Scan for the cell matching the given text and deliver its (X, Y) coordinate at center. 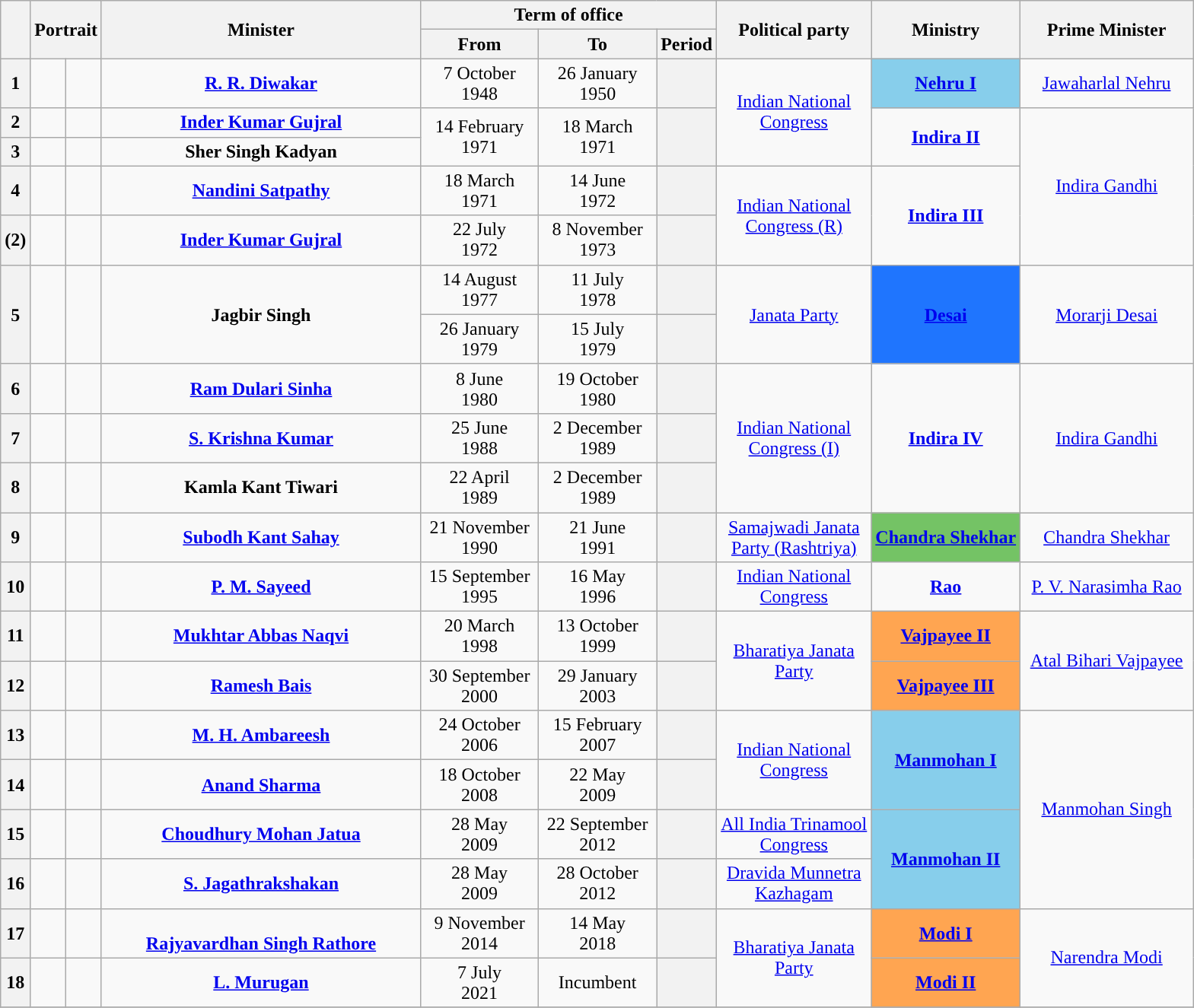
5 (15, 314)
Sher Singh Kadyan (260, 151)
15 February2007 (598, 735)
9 (15, 537)
Narendra Modi (1106, 958)
22 May2009 (598, 785)
Anand Sharma (260, 785)
Portrait (66, 30)
Manmohan Singh (1106, 809)
Ram Dulari Sinha (260, 388)
Period (686, 44)
22 September2012 (598, 834)
Political party (794, 30)
15 July1979 (598, 339)
Samajwadi Janata Party (Rashtriya) (794, 537)
Desai (946, 314)
Mukhtar Abbas Naqvi (260, 636)
9 November2014 (479, 933)
From (479, 44)
19 October1980 (598, 388)
Indira IV (946, 438)
Rao (946, 587)
26 January1950 (598, 84)
Ministry (946, 30)
14 June1972 (598, 190)
Dravida Munnetra Kazhagam (794, 884)
Manmohan II (946, 859)
Kamla Kant Tiwari (260, 487)
Vajpayee II (946, 636)
P. M. Sayeed (260, 587)
R. R. Diwakar (260, 84)
Jawaharlal Nehru (1106, 84)
7 (15, 438)
Subodh Kant Sahay (260, 537)
25 June1988 (479, 438)
4 (15, 190)
17 (15, 933)
Rajyavardhan Singh Rathore (260, 933)
Choudhury Mohan Jatua (260, 834)
24 October2006 (479, 735)
S. Jagathrakshakan (260, 884)
22 April1989 (479, 487)
P. V. Narasimha Rao (1106, 587)
Indian National Congress (R) (794, 215)
11 (15, 636)
Manmohan I (946, 760)
Morarji Desai (1106, 314)
S. Krishna Kumar (260, 438)
To (598, 44)
13 (15, 735)
Modi I (946, 933)
21 June1991 (598, 537)
18 October2008 (479, 785)
Modi II (946, 983)
14 February1971 (479, 137)
8 November1973 (598, 240)
1 (15, 84)
Prime Minister (1106, 30)
28 October2012 (598, 884)
16 (15, 884)
Indian National Congress (I) (794, 438)
16 May1996 (598, 587)
Indira II (946, 137)
M. H. Ambareesh (260, 735)
Janata Party (794, 314)
Nandini Satpathy (260, 190)
21 November1990 (479, 537)
26 January1979 (479, 339)
22 July1972 (479, 240)
11 July1978 (598, 289)
15 September1995 (479, 587)
8 (15, 487)
7 July2021 (479, 983)
(2) (15, 240)
14 May2018 (598, 933)
14 August1977 (479, 289)
Incumbent (598, 983)
13 October1999 (598, 636)
Jagbir Singh (260, 314)
6 (15, 388)
Indira III (946, 215)
Atal Bihari Vajpayee (1106, 661)
2 (15, 122)
7 October1948 (479, 84)
Vajpayee III (946, 686)
Term of office (569, 15)
Nehru I (946, 84)
Minister (260, 30)
20 March1998 (479, 636)
30 September2000 (479, 686)
10 (15, 587)
3 (15, 151)
18 (15, 983)
15 (15, 834)
8 June1980 (479, 388)
14 (15, 785)
29 January2003 (598, 686)
Ramesh Bais (260, 686)
All India Trinamool Congress (794, 834)
L. Murugan (260, 983)
12 (15, 686)
